Locate the cell with the specified text and output its (X, Y) center coordinate. 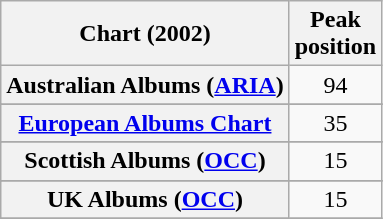
35 (335, 123)
Chart (2002) (145, 34)
European Albums Chart (145, 123)
Australian Albums (ARIA) (145, 85)
94 (335, 85)
Scottish Albums (OCC) (145, 161)
UK Albums (OCC) (145, 199)
Peakposition (335, 34)
